Return the (X, Y) coordinate for the center point of the cell that contains the specified text.  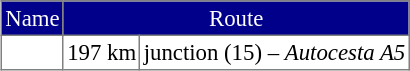
Name (33, 18)
Route (236, 18)
junction (15) – Autocesta A5 (274, 52)
197 km (101, 52)
